Extract the [X, Y] coordinate from the center of the cell holding the provided text.  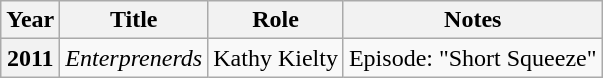
2011 [30, 58]
Notes [472, 20]
Role [276, 20]
Year [30, 20]
Enterprenerds [134, 58]
Episode: "Short Squeeze" [472, 58]
Title [134, 20]
Kathy Kielty [276, 58]
